Find where the given text appears and provide that cell's center as (X, Y) coordinate. 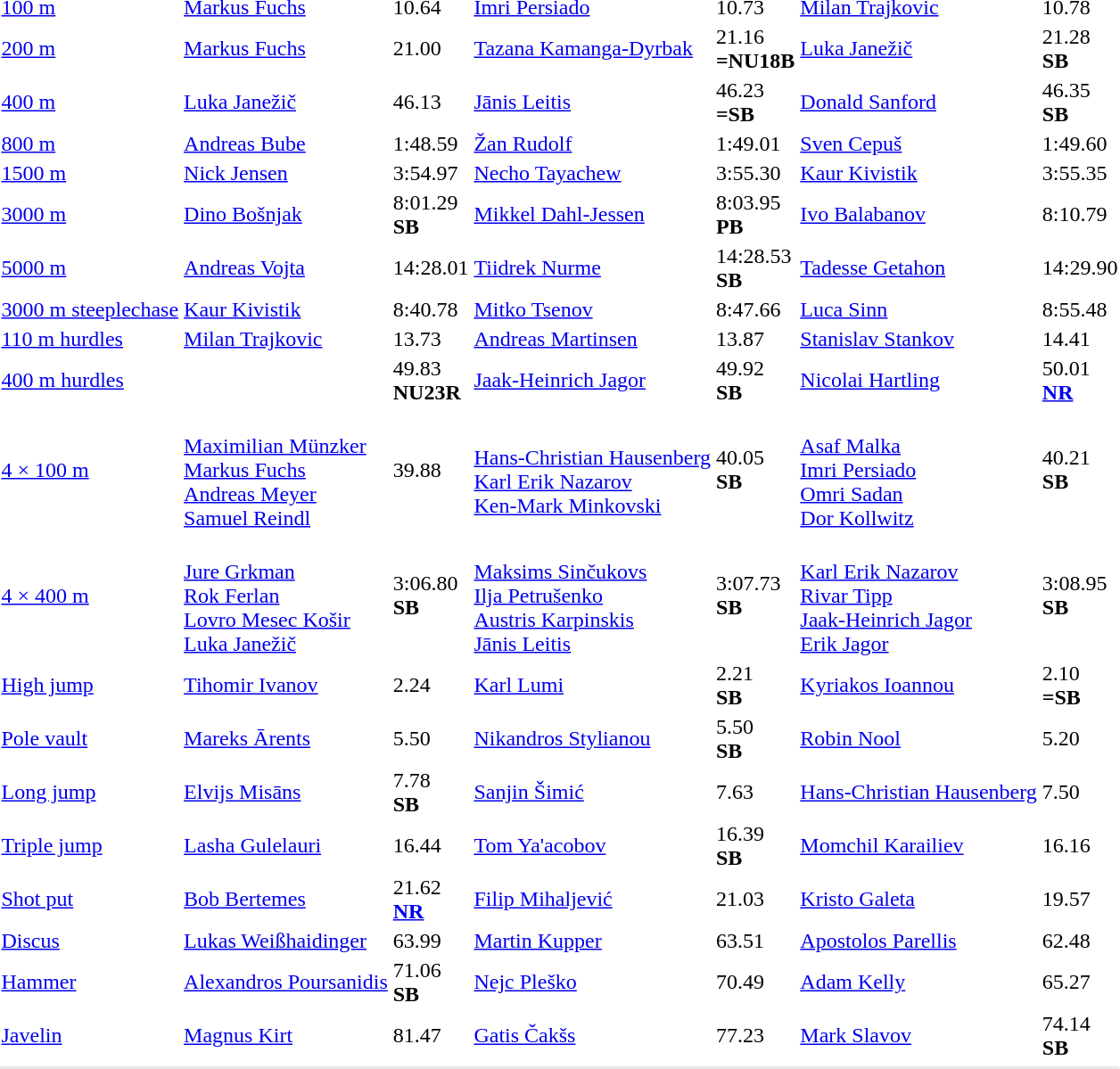
2.24 (431, 685)
1:48.59 (431, 144)
Discus (90, 941)
Mikkel Dahl-Jessen (592, 214)
19.57 (1080, 899)
Žan Rudolf (592, 144)
110 m hurdles (90, 339)
62.48 (1080, 941)
Momchil Karailiev (918, 845)
Pole vault (90, 738)
8:40.78 (431, 309)
Lasha Gulelauri (286, 845)
4 × 400 m (90, 596)
Sven Cepuš (918, 144)
200 m (90, 48)
Sanjin Šimić (592, 792)
49.83NU23R (431, 380)
14:28.01 (431, 267)
21.03 (754, 899)
Tazana Kamanga-Dyrbak (592, 48)
3000 m (90, 214)
Hans-Christian Hausenberg (918, 792)
46.13 (431, 102)
16.16 (1080, 845)
65.27 (1080, 983)
Shot put (90, 899)
Tom Ya'acobov (592, 845)
7.78SB (431, 792)
Alexandros Poursanidis (286, 983)
Andreas Bube (286, 144)
Tiidrek Nurme (592, 267)
49.92SB (754, 380)
21.28SB (1080, 48)
50.01NR (1080, 380)
Ivo Balabanov (918, 214)
Robin Nool (918, 738)
3:55.35 (1080, 173)
Elvijs Misāns (286, 792)
8:55.48 (1080, 309)
3:07.73SB (754, 596)
Asaf MalkaImri PersiadoOmri SadanDor Kollwitz (918, 470)
Martin Kupper (592, 941)
16.44 (431, 845)
14.41 (1080, 339)
Jure GrkmanRok FerlanLovro Mesec KoširLuka Janežič (286, 596)
7.50 (1080, 792)
400 m hurdles (90, 380)
81.47 (431, 1036)
Luca Sinn (918, 309)
Nick Jensen (286, 173)
Necho Tayachew (592, 173)
Stanislav Stankov (918, 339)
Andreas Martinsen (592, 339)
7.63 (754, 792)
2.10=SB (1080, 685)
5.50 (431, 738)
8:10.79 (1080, 214)
21.16=NU18B (754, 48)
400 m (90, 102)
4 × 100 m (90, 470)
Tadesse Getahon (918, 267)
46.35SB (1080, 102)
Maksims SinčukovsIlja PetrušenkoAustris KarpinskisJānis Leitis (592, 596)
800 m (90, 144)
3000 m steeplechase (90, 309)
Lukas Weißhaidinger (286, 941)
14:28.53SB (754, 267)
5000 m (90, 267)
16.39SB (754, 845)
1:49.60 (1080, 144)
Javelin (90, 1036)
2.21SB (754, 685)
Milan Trajkovic (286, 339)
46.23=SB (754, 102)
Triple jump (90, 845)
Nicolai Hartling (918, 380)
Maximilian MünzkerMarkus FuchsAndreas MeyerSamuel Reindl (286, 470)
13.87 (754, 339)
Bob Bertemes (286, 899)
1:49.01 (754, 144)
Karl Lumi (592, 685)
3:54.97 (431, 173)
39.88 (431, 470)
71.06SB (431, 983)
40.05SB (754, 470)
5.50SB (754, 738)
Tihomir Ivanov (286, 685)
8:01.29SB (431, 214)
Apostolos Parellis (918, 941)
5.20 (1080, 738)
Hammer (90, 983)
Markus Fuchs (286, 48)
70.49 (754, 983)
Kyriakos Ioannou (918, 685)
Adam Kelly (918, 983)
3:08.95SB (1080, 596)
Kristo Galeta (918, 899)
40.21SB (1080, 470)
8:03.95PB (754, 214)
High jump (90, 685)
63.51 (754, 941)
Jānis Leitis (592, 102)
14:29.90 (1080, 267)
Filip Mihaljević (592, 899)
Nejc Pleško (592, 983)
Mark Slavov (918, 1036)
Jaak-Heinrich Jagor (592, 380)
Hans-Christian HausenbergKarl Erik NazarovKen-Mark Minkovski (592, 470)
21.62NR (431, 899)
21.00 (431, 48)
Mareks Ārents (286, 738)
Long jump (90, 792)
13.73 (431, 339)
Karl Erik NazarovRivar TippJaak-Heinrich JagorErik Jagor (918, 596)
Mitko Tsenov (592, 309)
Magnus Kirt (286, 1036)
1500 m (90, 173)
63.99 (431, 941)
8:47.66 (754, 309)
77.23 (754, 1036)
3:55.30 (754, 173)
Dino Bošnjak (286, 214)
74.14SB (1080, 1036)
Donald Sanford (918, 102)
Gatis Čakšs (592, 1036)
Nikandros Stylianou (592, 738)
Andreas Vojta (286, 267)
3:06.80SB (431, 596)
